Pinpoint the cell where the given text exists, returning its [x, y] midpoint coordinate. 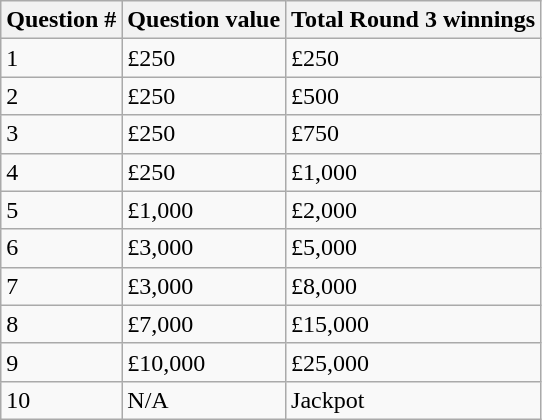
£7,000 [204, 324]
£25,000 [414, 362]
£15,000 [414, 324]
Question value [204, 20]
£750 [414, 134]
10 [62, 400]
8 [62, 324]
N/A [204, 400]
Total Round 3 winnings [414, 20]
7 [62, 286]
4 [62, 172]
5 [62, 210]
£5,000 [414, 248]
Jackpot [414, 400]
6 [62, 248]
3 [62, 134]
£2,000 [414, 210]
Question # [62, 20]
2 [62, 96]
1 [62, 58]
£8,000 [414, 286]
£10,000 [204, 362]
£500 [414, 96]
9 [62, 362]
